From the cell containing the given text, extract its center point as (X, Y) coordinate. 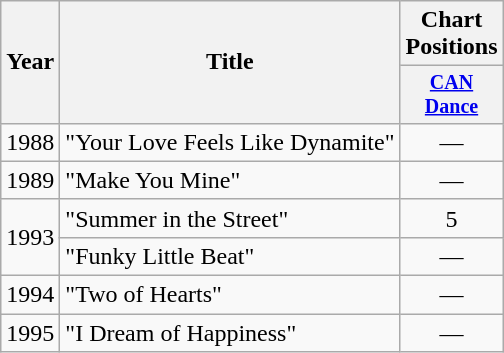
Title (230, 62)
Chart Positions (452, 34)
1988 (30, 142)
"Your Love Feels Like Dynamite" (230, 142)
1993 (30, 237)
"Summer in the Street" (230, 218)
"Make You Mine" (230, 180)
"Funky Little Beat" (230, 256)
1995 (30, 333)
"I Dream of Happiness" (230, 333)
5 (452, 218)
1989 (30, 180)
CANDance (452, 94)
"Two of Hearts" (230, 295)
Year (30, 62)
1994 (30, 295)
